Return [x, y] of the center of cell containing provided text 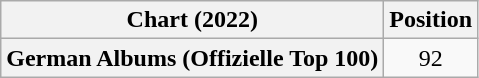
Chart (2022) [192, 20]
German Albums (Offizielle Top 100) [192, 58]
92 [431, 58]
Position [431, 20]
